Search for the cell housing the specified text and yield its (X, Y) center coordinate. 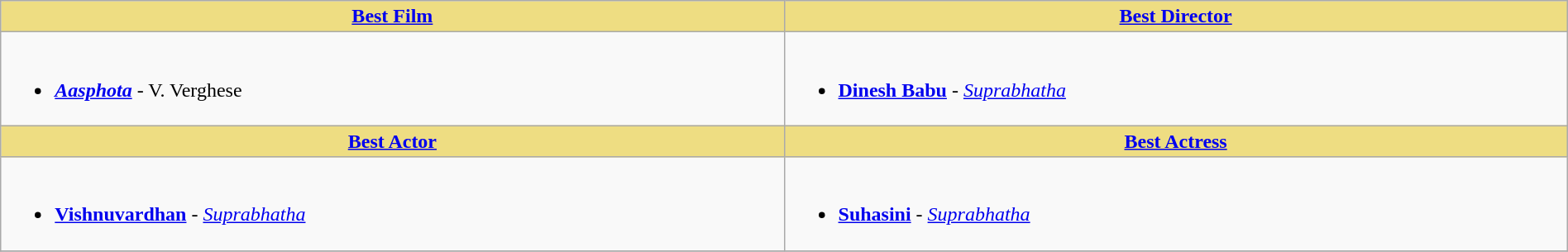
Best Director (1176, 17)
Best Film (392, 17)
Best Actress (1176, 141)
Aasphota - V. Verghese (392, 79)
Best Actor (392, 141)
Suhasini - Suprabhatha (1176, 203)
Dinesh Babu - Suprabhatha (1176, 79)
Vishnuvardhan - Suprabhatha (392, 203)
